Find where the given text appears and provide that cell's center as (x, y) coordinate. 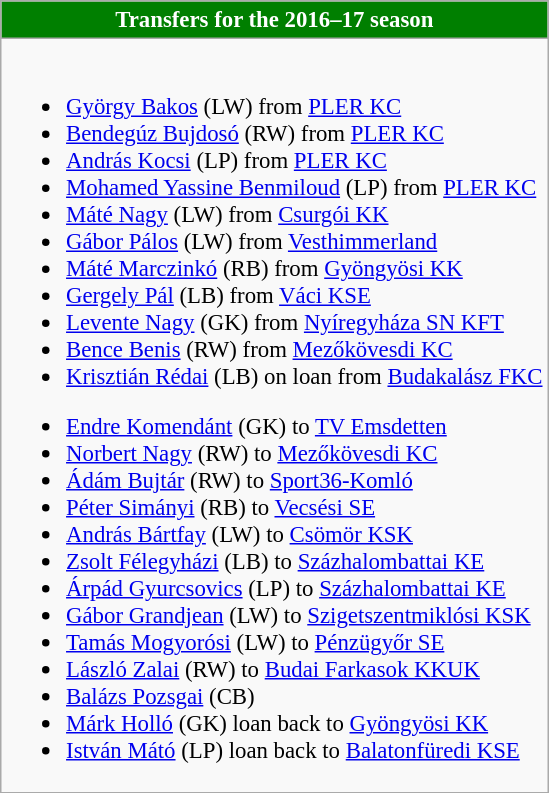
Transfers for the 2016–17 season (274, 20)
